Determine the (X, Y) coordinate at the center of the cell enclosing the given text.  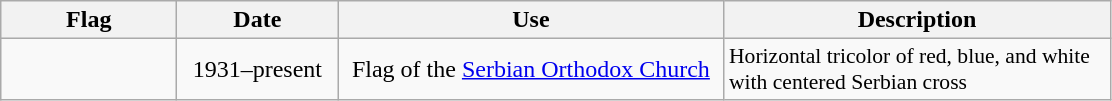
1931–present (258, 70)
Horizontal tricolor of red, blue, and white with centered Serbian cross (917, 70)
Flag (89, 20)
Flag of the Serbian Orthodox Church (531, 70)
Date (258, 20)
Description (917, 20)
Use (531, 20)
